Search for the cell housing the specified text and yield its [X, Y] center coordinate. 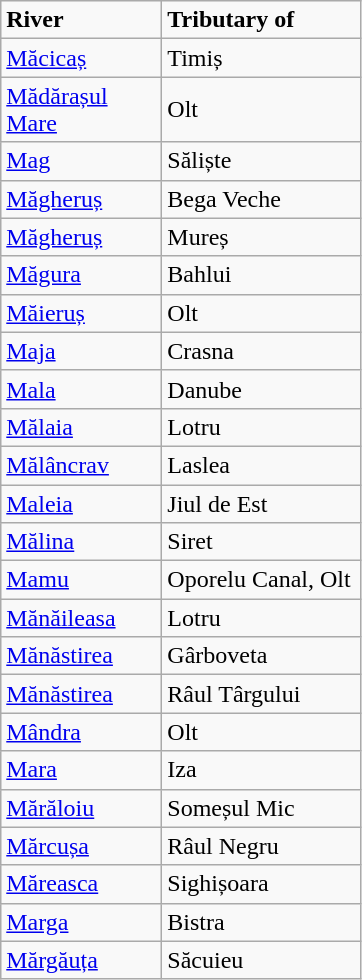
Jiul de Est [262, 503]
Măgura [82, 275]
Mădărașul Mare [82, 110]
Mamu [82, 580]
Mălâncrav [82, 465]
Măcicaș [82, 58]
Bahlui [262, 275]
Mănăileasa [82, 618]
Mândra [82, 732]
Sighișoara [262, 884]
Măreasca [82, 884]
Bistra [262, 922]
Mara [82, 770]
Someșul Mic [262, 808]
Râul Negru [262, 846]
Maleia [82, 503]
Crasna [262, 351]
Danube [262, 389]
Săliște [262, 161]
Măieruș [82, 313]
Timiș [262, 58]
Tributary of [262, 20]
Marga [82, 922]
Laslea [262, 465]
Mălaia [82, 427]
Mălina [82, 542]
Maja [82, 351]
Iza [262, 770]
Oporelu Canal, Olt [262, 580]
Bega Veche [262, 199]
Mureș [262, 237]
Mărcușa [82, 846]
Mala [82, 389]
Săcuieu [262, 960]
Mărgăuța [82, 960]
Râul Târgului [262, 694]
Mărăloiu [82, 808]
Gârboveta [262, 656]
Siret [262, 542]
Mag [82, 161]
River [82, 20]
